Extract the (X, Y) coordinate from the center of the cell holding the provided text.  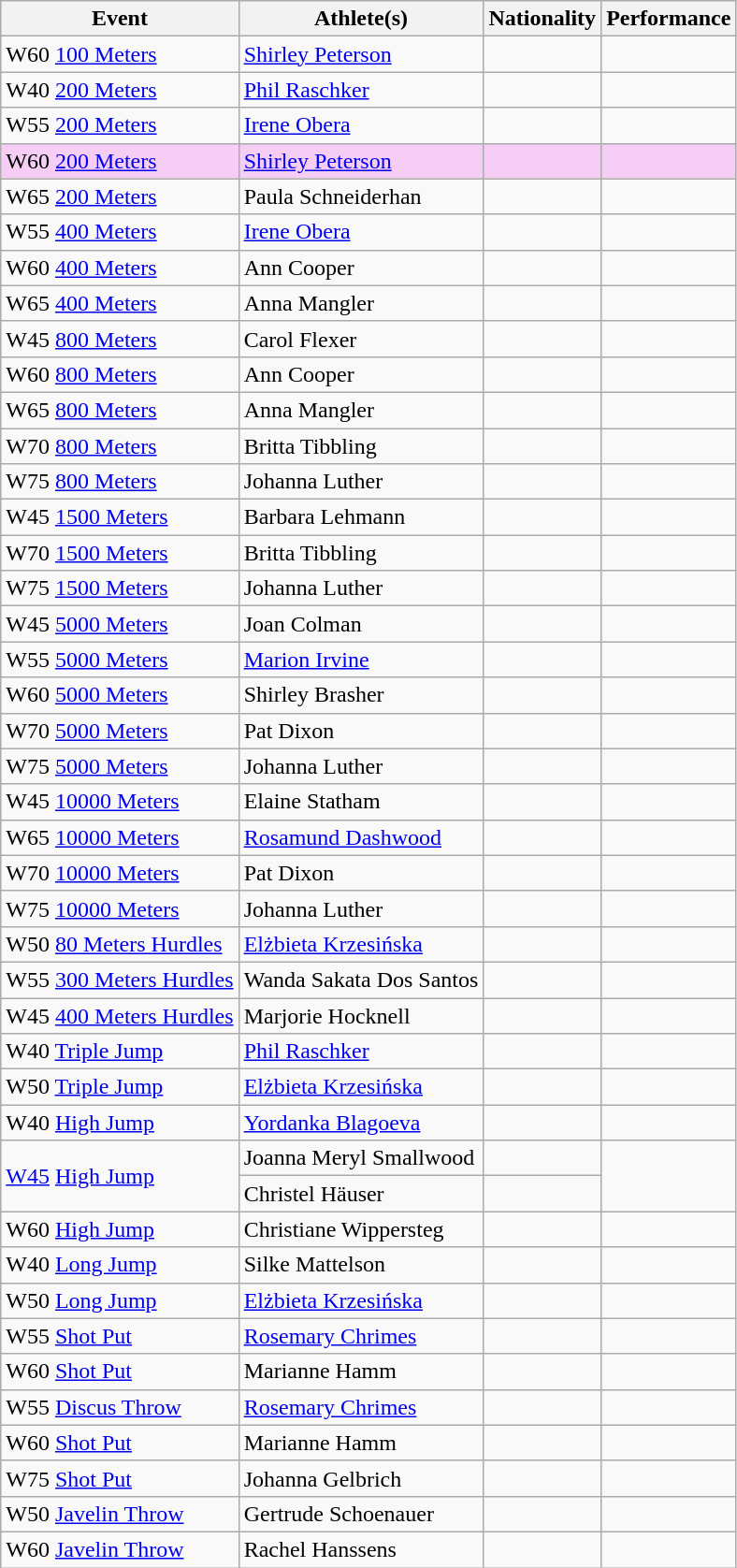
Wanda Sakata Dos Santos (361, 980)
Christiane Wippersteg (361, 1229)
W40 200 Meters (120, 90)
Performance (669, 19)
W70 5000 Meters (120, 731)
W55 200 Meters (120, 125)
W45 10000 Meters (120, 802)
W75 5000 Meters (120, 766)
Gertrude Schoenauer (361, 1514)
W65 200 Meters (120, 196)
W55 300 Meters Hurdles (120, 980)
Johanna Gelbrich (361, 1478)
Nationality (542, 19)
W60 High Jump (120, 1229)
W70 10000 Meters (120, 873)
W55 Discus Throw (120, 1407)
Barbara Lehmann (361, 517)
Marion Irvine (361, 660)
Yordanka Blagoeva (361, 1123)
W55 400 Meters (120, 232)
W60 100 Meters (120, 54)
W55 Shot Put (120, 1336)
W45 400 Meters Hurdles (120, 1015)
Marjorie Hocknell (361, 1015)
W45 High Jump (120, 1176)
W75 800 Meters (120, 482)
Elaine Statham (361, 802)
W50 Long Jump (120, 1300)
Rachel Hanssens (361, 1549)
W65 10000 Meters (120, 837)
W60 Javelin Throw (120, 1549)
W60 800 Meters (120, 374)
W45 800 Meters (120, 339)
Joan Colman (361, 624)
W50 Triple Jump (120, 1087)
W75 Shot Put (120, 1478)
W60 400 Meters (120, 268)
W45 1500 Meters (120, 517)
Shirley Brasher (361, 695)
Event (120, 19)
Athlete(s) (361, 19)
W60 200 Meters (120, 161)
W55 5000 Meters (120, 660)
Carol Flexer (361, 339)
W65 400 Meters (120, 303)
Rosamund Dashwood (361, 837)
Silke Mattelson (361, 1265)
W70 800 Meters (120, 446)
W45 5000 Meters (120, 624)
Christel Häuser (361, 1194)
W65 800 Meters (120, 410)
W40 Long Jump (120, 1265)
W50 80 Meters Hurdles (120, 944)
W75 1500 Meters (120, 588)
W70 1500 Meters (120, 553)
W40 High Jump (120, 1123)
Paula Schneiderhan (361, 196)
W75 10000 Meters (120, 908)
W60 5000 Meters (120, 695)
Joanna Meryl Smallwood (361, 1158)
W50 Javelin Throw (120, 1514)
W40 Triple Jump (120, 1052)
